Return [X, Y] of the center of cell containing provided text 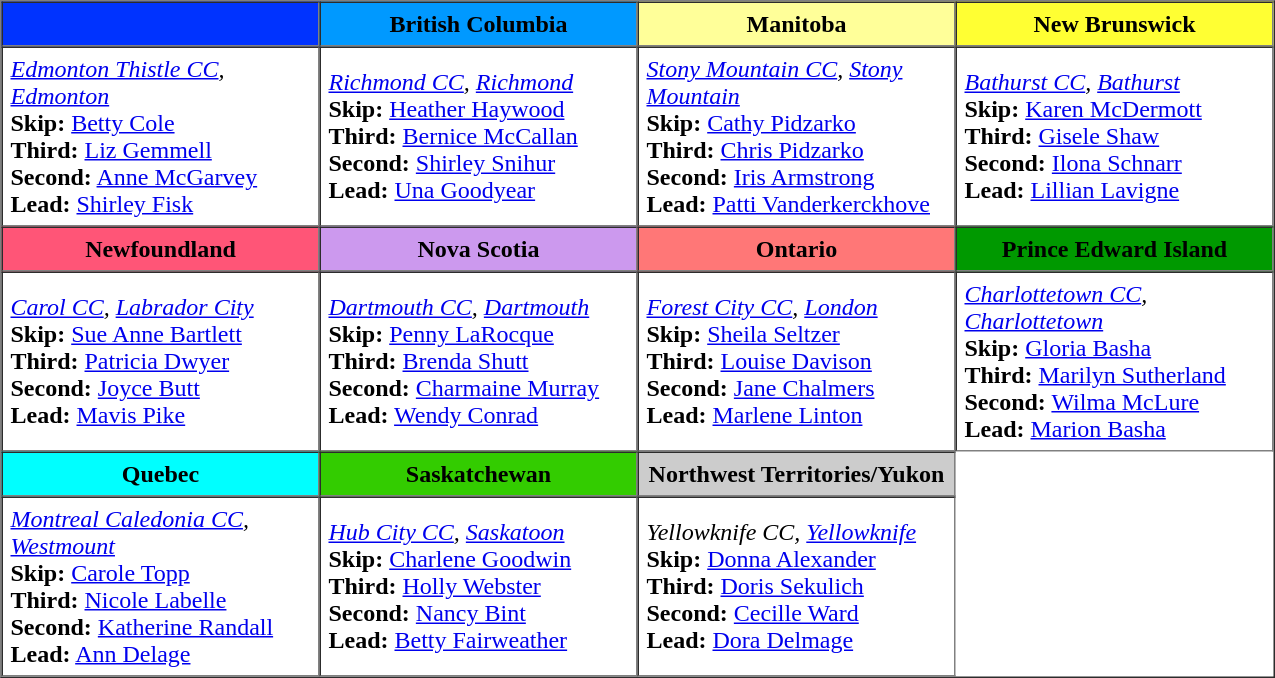
British Columbia [479, 24]
Stony Mountain CC, Stony MountainSkip: Cathy Pidzarko Third: Chris Pidzarko Second: Iris Armstrong Lead: Patti Vanderkerckhove [797, 136]
Quebec [161, 474]
Yellowknife CC, YellowknifeSkip: Donna Alexander Third: Doris Sekulich Second: Cecille Ward Lead: Dora Delmage [797, 586]
Richmond CC, RichmondSkip: Heather Haywood Third: Bernice McCallan Second: Shirley Snihur Lead: Una Goodyear [479, 136]
Ontario [797, 248]
Northwest Territories/Yukon [797, 474]
Montreal Caledonia CC, WestmountSkip: Carole Topp Third: Nicole Labelle Second: Katherine Randall Lead: Ann Delage [161, 586]
Charlottetown CC, CharlottetownSkip: Gloria Basha Third: Marilyn Sutherland Second: Wilma McLure Lead: Marion Basha [1115, 362]
New Brunswick [1115, 24]
Forest City CC, LondonSkip: Sheila Seltzer Third: Louise Davison Second: Jane Chalmers Lead: Marlene Linton [797, 362]
Carol CC, Labrador CitySkip: Sue Anne Bartlett Third: Patricia Dwyer Second: Joyce Butt Lead: Mavis Pike [161, 362]
Hub City CC, SaskatoonSkip: Charlene Goodwin Third: Holly Webster Second: Nancy Bint Lead: Betty Fairweather [479, 586]
Saskatchewan [479, 474]
Newfoundland [161, 248]
Edmonton Thistle CC, EdmontonSkip: Betty Cole Third: Liz Gemmell Second: Anne McGarvey Lead: Shirley Fisk [161, 136]
Dartmouth CC, DartmouthSkip: Penny LaRocque Third: Brenda Shutt Second: Charmaine Murray Lead: Wendy Conrad [479, 362]
Prince Edward Island [1115, 248]
Manitoba [797, 24]
Bathurst CC, BathurstSkip: Karen McDermott Third: Gisele Shaw Second: Ilona Schnarr Lead: Lillian Lavigne [1115, 136]
Nova Scotia [479, 248]
